Provide the (X, Y) coordinate of the cell's center where the given text is located.  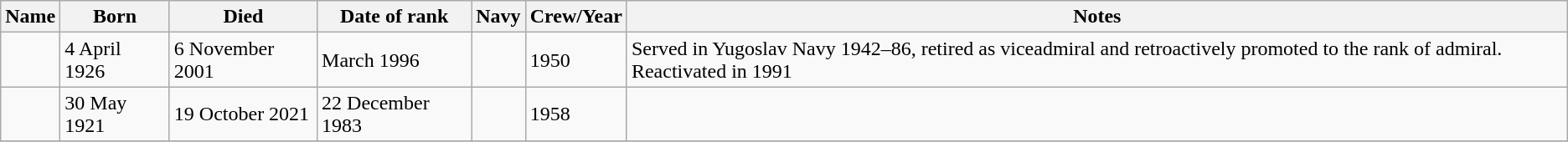
Date of rank (395, 17)
1958 (576, 114)
Born (115, 17)
19 October 2021 (243, 114)
Crew/Year (576, 17)
March 1996 (395, 60)
4 April 1926 (115, 60)
Died (243, 17)
6 November 2001 (243, 60)
30 May 1921 (115, 114)
Served in Yugoslav Navy 1942–86, retired as viceadmiral and retroactively promoted to the rank of admiral. Reactivated in 1991 (1097, 60)
1950 (576, 60)
Navy (498, 17)
Name (30, 17)
22 December 1983 (395, 114)
Notes (1097, 17)
